Scan for the cell matching the given text and deliver its (x, y) coordinate at center. 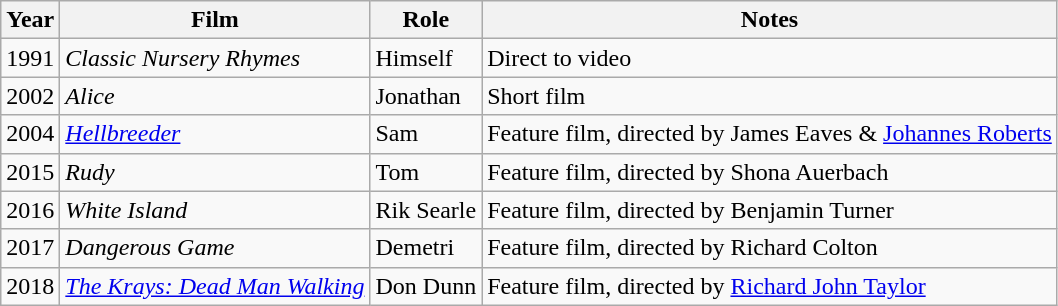
Classic Nursery Rhymes (215, 58)
Notes (770, 20)
Feature film, directed by James Eaves & Johannes Roberts (770, 134)
Feature film, directed by Richard John Taylor (770, 286)
Tom (426, 172)
Year (30, 20)
Feature film, directed by Benjamin Turner (770, 210)
1991 (30, 58)
Short film (770, 96)
Demetri (426, 248)
Jonathan (426, 96)
Himself (426, 58)
Rudy (215, 172)
Dangerous Game (215, 248)
Rik Searle (426, 210)
Feature film, directed by Richard Colton (770, 248)
2016 (30, 210)
Sam (426, 134)
Role (426, 20)
2015 (30, 172)
White Island (215, 210)
Alice (215, 96)
Direct to video (770, 58)
2017 (30, 248)
Feature film, directed by Shona Auerbach (770, 172)
The Krays: Dead Man Walking (215, 286)
2002 (30, 96)
Film (215, 20)
2004 (30, 134)
Don Dunn (426, 286)
2018 (30, 286)
Hellbreeder (215, 134)
